Detect which cell encompasses the target text, then output its (X, Y) center coordinate. 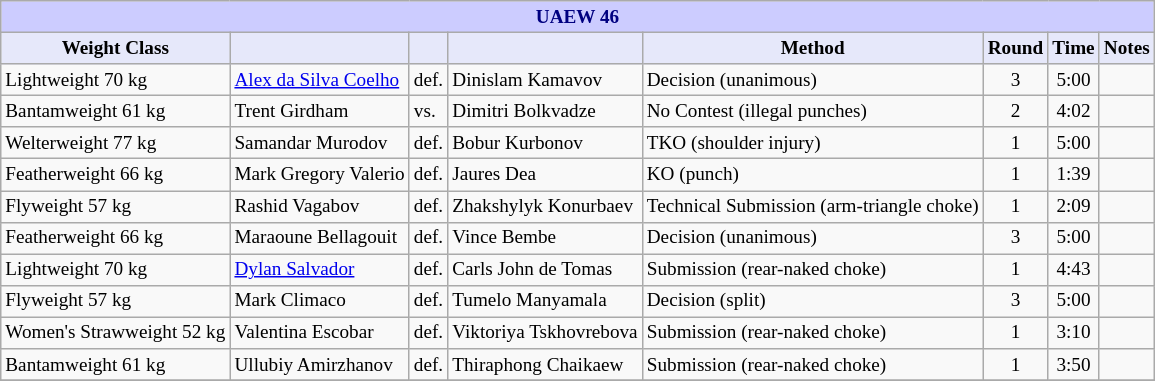
Bobur Kurbonov (545, 143)
3:10 (1074, 333)
Technical Submission (arm-triangle choke) (812, 206)
Welterweight 77 kg (116, 143)
Ullubiy Amirzhanov (320, 365)
2:09 (1074, 206)
Vince Bembe (545, 238)
Maraoune Bellagouit (320, 238)
Time (1074, 48)
KO (punch) (812, 175)
Zhakshylyk Konurbaev (545, 206)
Dinislam Kamavov (545, 80)
No Contest (illegal punches) (812, 111)
4:43 (1074, 270)
Thiraphong Chaikaew (545, 365)
Rashid Vagabov (320, 206)
Samandar Murodov (320, 143)
1:39 (1074, 175)
UAEW 46 (578, 17)
Alex da Silva Coelho (320, 80)
4:02 (1074, 111)
3:50 (1074, 365)
Jaures Dea (545, 175)
Round (1016, 48)
TKO (shoulder injury) (812, 143)
Notes (1126, 48)
Mark Gregory Valerio (320, 175)
Carls John de Tomas (545, 270)
Trent Girdham (320, 111)
2 (1016, 111)
vs. (428, 111)
Decision (split) (812, 301)
Weight Class (116, 48)
Method (812, 48)
Dylan Salvador (320, 270)
Women's Strawweight 52 kg (116, 333)
Tumelo Manyamala (545, 301)
Mark Climaco (320, 301)
Dimitri Bolkvadze (545, 111)
Valentina Escobar (320, 333)
Viktoriya Tskhovrebova (545, 333)
